Return [x, y] of the center of cell containing provided text 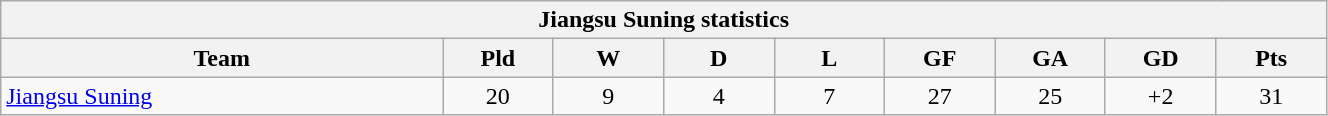
GD [1160, 58]
25 [1050, 96]
7 [829, 96]
D [719, 58]
20 [498, 96]
Team [222, 58]
Pts [1272, 58]
W [608, 58]
31 [1272, 96]
Jiangsu Suning [222, 96]
9 [608, 96]
4 [719, 96]
27 [939, 96]
GF [939, 58]
GA [1050, 58]
Pld [498, 58]
L [829, 58]
Jiangsu Suning statistics [664, 20]
+2 [1160, 96]
